Pinpoint the cell where the given text exists, returning its [X, Y] midpoint coordinate. 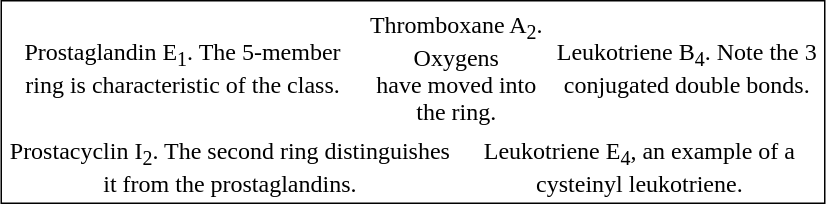
Leukotriene B4. Note the 3 conjugated double bonds. [686, 68]
Leukotriene E4, an example of a cysteinyl leukotriene. [640, 168]
Prostacyclin I2. The second ring distinguishes it from the prostaglandins. [230, 168]
Thromboxane A2. Oxygenshave moved into the ring. [456, 68]
Prostaglandin E1. The 5-member ring is characteristic of the class. [182, 68]
